Detect which cell encompasses the target text, then output its [x, y] center coordinate. 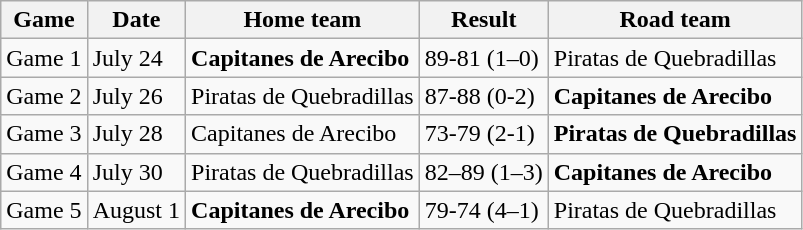
July 24 [136, 58]
Game 5 [44, 210]
87-88 (0-2) [484, 96]
Result [484, 20]
Game 3 [44, 134]
Road team [675, 20]
Home team [303, 20]
July 30 [136, 172]
73-79 (2-1) [484, 134]
July 28 [136, 134]
Date [136, 20]
89-81 (1–0) [484, 58]
79-74 (4–1) [484, 210]
Game 4 [44, 172]
Game 2 [44, 96]
July 26 [136, 96]
Game 1 [44, 58]
Game [44, 20]
August 1 [136, 210]
82–89 (1–3) [484, 172]
